Scan for the cell matching the given text and deliver its [x, y] coordinate at center. 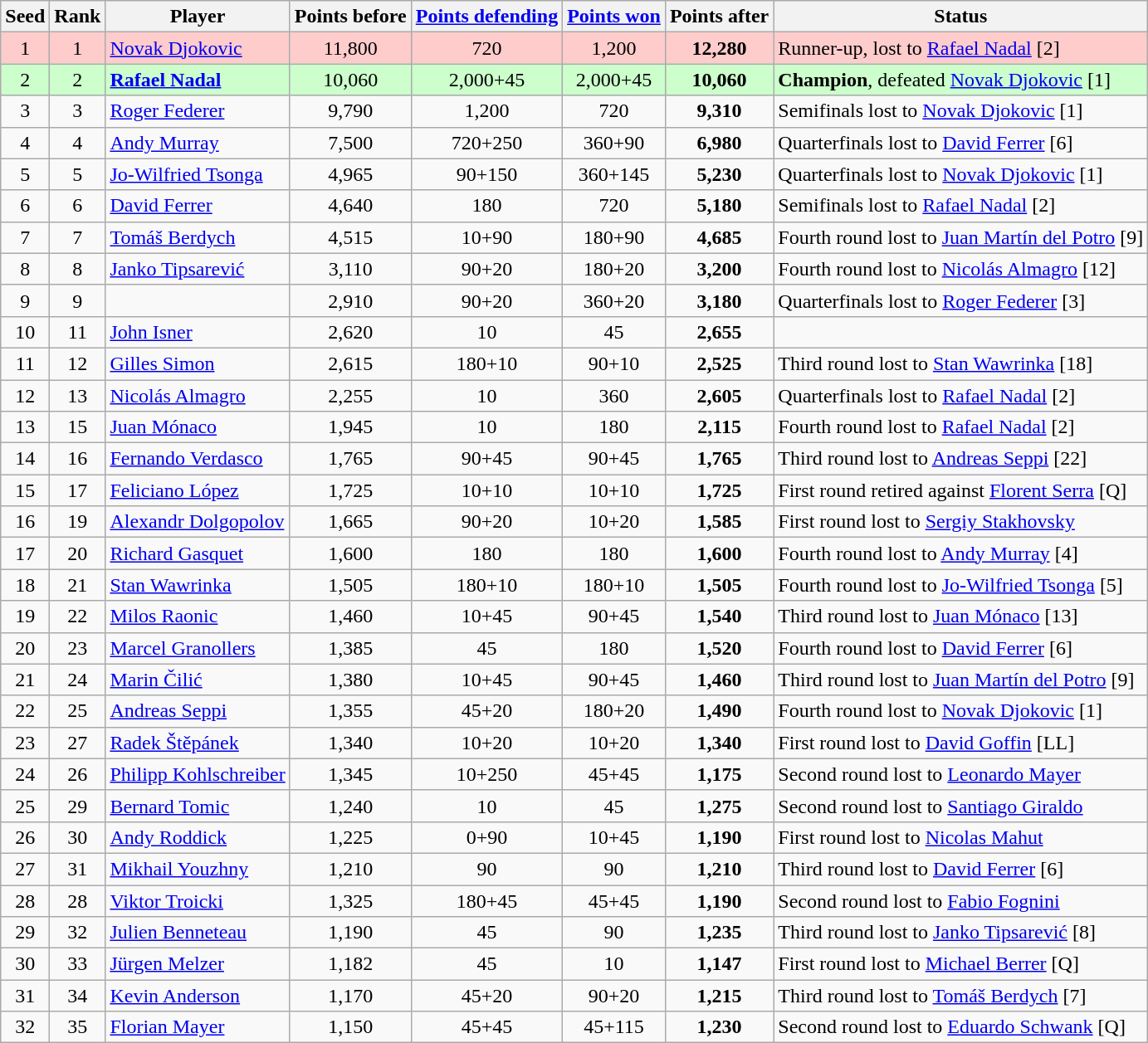
Second round lost to Santiago Giraldo [961, 806]
Third round lost to Stan Wawrinka [18] [961, 363]
Radek Štěpánek [198, 743]
3,110 [350, 269]
Third round lost to Tomáš Berdych [7] [961, 996]
1,182 [350, 964]
Andreas Seppi [198, 711]
Rank [78, 17]
First round lost to Nicolas Mahut [961, 837]
3,180 [719, 300]
7,500 [350, 143]
2,615 [350, 363]
Fourth round lost to Nicolás Almagro [12] [961, 269]
Alexandr Dolgopolov [198, 522]
180+90 [614, 237]
2,910 [350, 300]
18 [25, 585]
1,380 [350, 680]
10+90 [486, 237]
180+45 [486, 900]
Quarterfinals lost to David Ferrer [6] [961, 143]
2,255 [350, 396]
360+90 [614, 143]
Andy Murray [198, 143]
2,655 [719, 332]
Fourth round lost to Andy Murray [4] [961, 553]
11,800 [350, 48]
Second round lost to Fabio Fognini [961, 900]
Stan Wawrinka [198, 585]
Points won [614, 17]
Third round lost to Janko Tipsarević [8] [961, 933]
1,275 [719, 806]
4,640 [350, 206]
Quarterfinals lost to Novak Djokovic [1] [961, 174]
1,490 [719, 711]
Richard Gasquet [198, 553]
Runner-up, lost to Rafael Nadal [2] [961, 48]
1,355 [350, 711]
1,665 [350, 522]
1,225 [350, 837]
First round lost to Michael Berrer [Q] [961, 964]
1,585 [719, 522]
14 [25, 459]
33 [78, 964]
2,525 [719, 363]
First round lost to Sergiy Stakhovsky [961, 522]
Andy Roddick [198, 837]
Second round lost to Leonardo Mayer [961, 774]
Philipp Kohlschreiber [198, 774]
9,790 [350, 111]
Fourth round lost to Juan Martín del Potro [9] [961, 237]
6,980 [719, 143]
5,180 [719, 206]
1,345 [350, 774]
Janko Tipsarević [198, 269]
360+20 [614, 300]
5,230 [719, 174]
90+150 [486, 174]
Quarterfinals lost to Roger Federer [3] [961, 300]
Third round lost to Andreas Seppi [22] [961, 459]
Julien Benneteau [198, 933]
34 [78, 996]
Mikhail Youzhny [198, 869]
First round retired against Florent Serra [Q] [961, 490]
720+250 [486, 143]
1,150 [350, 1027]
Fernando Verdasco [198, 459]
1,240 [350, 806]
1,385 [350, 648]
1,945 [350, 427]
Bernard Tomic [198, 806]
1,540 [719, 617]
360 [614, 396]
Status [961, 17]
Fourth round lost to Jo-Wilfried Tsonga [5] [961, 585]
90+10 [614, 363]
Feliciano López [198, 490]
Fourth round lost to Rafael Nadal [2] [961, 427]
Roger Federer [198, 111]
1,235 [719, 933]
Fourth round lost to David Ferrer [6] [961, 648]
10+250 [486, 774]
1,520 [719, 648]
1,230 [719, 1027]
4,685 [719, 237]
Rafael Nadal [198, 80]
Semifinals lost to Rafael Nadal [2] [961, 206]
4,515 [350, 237]
Semifinals lost to Novak Djokovic [1] [961, 111]
45+115 [614, 1027]
Nicolás Almagro [198, 396]
Second round lost to Eduardo Schwank [Q] [961, 1027]
Points before [350, 17]
Third round lost to Juan Martín del Potro [9] [961, 680]
Kevin Anderson [198, 996]
2,605 [719, 396]
John Isner [198, 332]
Fourth round lost to Novak Djokovic [1] [961, 711]
3,200 [719, 269]
Seed [25, 17]
Jürgen Melzer [198, 964]
David Ferrer [198, 206]
1,325 [350, 900]
Gilles Simon [198, 363]
Points after [719, 17]
1,175 [719, 774]
Viktor Troicki [198, 900]
2,115 [719, 427]
35 [78, 1027]
Novak Djokovic [198, 48]
Third round lost to Juan Mónaco [13] [961, 617]
Third round lost to David Ferrer [6] [961, 869]
4,965 [350, 174]
Points defending [486, 17]
1,147 [719, 964]
9,310 [719, 111]
First round lost to David Goffin [LL] [961, 743]
Juan Mónaco [198, 427]
Quarterfinals lost to Rafael Nadal [2] [961, 396]
0+90 [486, 837]
12,280 [719, 48]
Tomáš Berdych [198, 237]
1,215 [719, 996]
Florian Mayer [198, 1027]
Marcel Granollers [198, 648]
360+145 [614, 174]
1,170 [350, 996]
2,620 [350, 332]
Champion, defeated Novak Djokovic [1] [961, 80]
Player [198, 17]
Marin Čilić [198, 680]
Milos Raonic [198, 617]
Jo-Wilfried Tsonga [198, 174]
